Pinpoint the cell where the given text exists, returning its [x, y] midpoint coordinate. 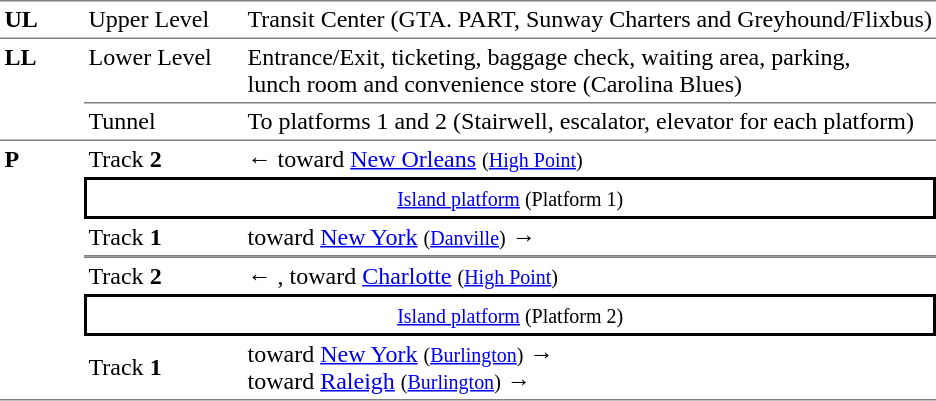
UL [42, 19]
← toward New Orleans (High Point) [590, 159]
Transit Center (GTA. PART, Sunway Charters and Greyhound/Flixbus) [590, 19]
Island platform (Platform 1) [510, 198]
Entrance/Exit, ticketing, baggage check, waiting area, parking,lunch room and convenience store (Carolina Blues) [590, 70]
LL [42, 89]
P [42, 270]
Upper Level [164, 19]
Island platform (Platform 2) [510, 315]
toward New York (Danville) → [590, 238]
Tunnel [164, 121]
Lower Level [164, 70]
To platforms 1 and 2 (Stairwell, escalator, elevator for each platform) [590, 121]
← , toward Charlotte (High Point) [590, 275]
toward New York (Burlington) → toward Raleigh (Burlington) → [590, 368]
